Extract the [x, y] coordinate from the center of the cell holding the provided text.  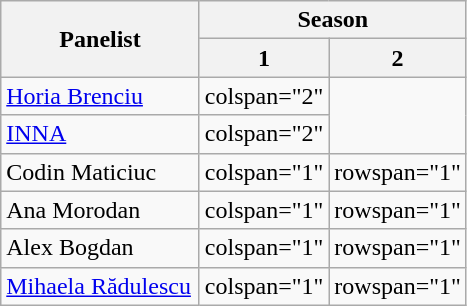
INNA [100, 134]
Horia Brenciu [100, 96]
Season [332, 20]
2 [398, 58]
Mihaela Rădulescu [100, 286]
Ana Morodan [100, 210]
Codin Maticiuc [100, 172]
Alex Bogdan [100, 248]
1 [264, 58]
Panelist [100, 39]
